Locate the cell with the specified text and output its [x, y] center coordinate. 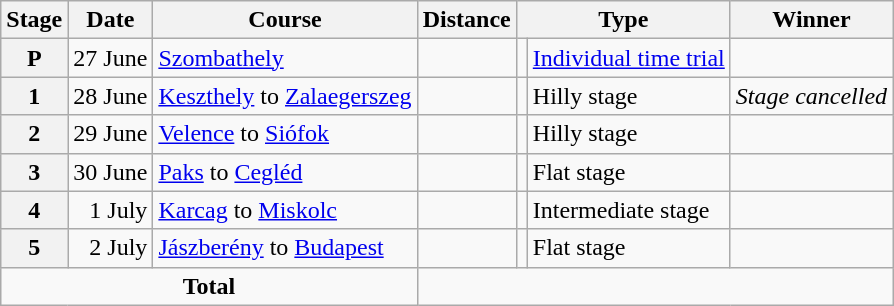
28 June [110, 96]
5 [34, 248]
Paks to Cegléd [285, 172]
Date [110, 20]
1 [34, 96]
Stage [34, 20]
P [34, 58]
Total [209, 286]
Winner [811, 20]
Szombathely [285, 58]
2 [34, 134]
2 July [110, 248]
Individual time trial [628, 58]
Intermediate stage [628, 210]
Course [285, 20]
Type [623, 20]
29 June [110, 134]
Karcag to Miskolc [285, 210]
Keszthely to Zalaegerszeg [285, 96]
3 [34, 172]
Velence to Siófok [285, 134]
1 July [110, 210]
4 [34, 210]
27 June [110, 58]
Distance [466, 20]
Jászberény to Budapest [285, 248]
30 June [110, 172]
Stage cancelled [811, 96]
